Extract the (X, Y) coordinate from the center of the cell holding the provided text.  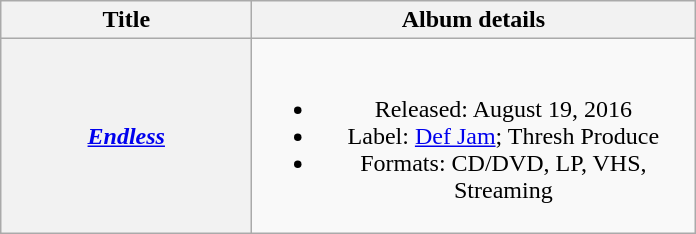
Title (126, 20)
Released: August 19, 2016Label: Def Jam; Thresh ProduceFormats: CD/DVD, LP, VHS, Streaming (474, 136)
Endless (126, 136)
Album details (474, 20)
